Extract the [x, y] coordinate from the center of the cell holding the provided text.  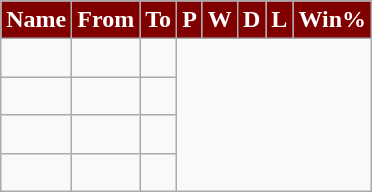
Name [36, 20]
From [106, 20]
Win% [332, 20]
P [190, 20]
D [251, 20]
L [280, 20]
W [220, 20]
To [158, 20]
